Scan for the cell matching the given text and deliver its [x, y] coordinate at center. 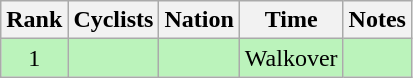
Notes [377, 20]
Rank [34, 20]
Walkover [291, 58]
Nation [199, 20]
Time [291, 20]
Cyclists [114, 20]
1 [34, 58]
